Provide the (X, Y) coordinate of the cell's center where the given text is located.  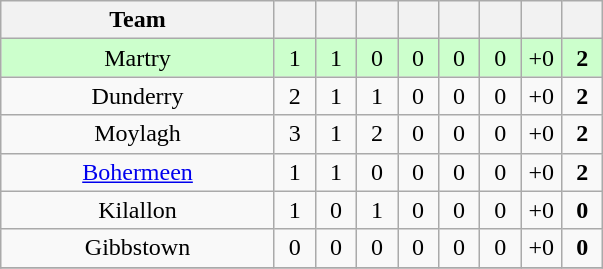
Team (138, 20)
Dunderry (138, 96)
3 (294, 134)
Bohermeen (138, 172)
Gibbstown (138, 248)
Martry (138, 58)
Moylagh (138, 134)
Kilallon (138, 210)
